Return [X, Y] of the center of cell containing provided text 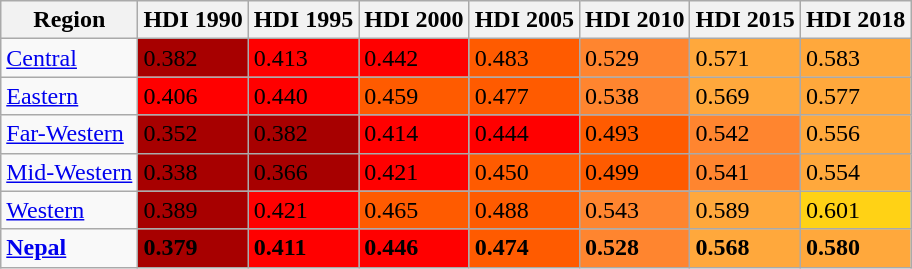
0.366 [303, 172]
0.411 [303, 248]
0.554 [855, 172]
0.338 [193, 172]
0.556 [855, 134]
0.450 [524, 172]
0.442 [414, 58]
0.568 [745, 248]
0.413 [303, 58]
0.352 [193, 134]
0.414 [414, 134]
0.477 [524, 96]
0.379 [193, 248]
HDI 2000 [414, 20]
0.483 [524, 58]
0.474 [524, 248]
0.589 [745, 210]
Eastern [70, 96]
0.601 [855, 210]
HDI 2005 [524, 20]
Far-Western [70, 134]
0.569 [745, 96]
0.542 [745, 134]
HDI 1995 [303, 20]
0.541 [745, 172]
0.389 [193, 210]
Nepal [70, 248]
0.580 [855, 248]
0.465 [414, 210]
0.571 [745, 58]
0.529 [635, 58]
0.406 [193, 96]
0.528 [635, 248]
HDI 2010 [635, 20]
0.459 [414, 96]
0.543 [635, 210]
0.583 [855, 58]
0.446 [414, 248]
HDI 2018 [855, 20]
0.577 [855, 96]
0.488 [524, 210]
Western [70, 210]
Region [70, 20]
Central [70, 58]
0.440 [303, 96]
0.444 [524, 134]
HDI 1990 [193, 20]
HDI 2015 [745, 20]
0.538 [635, 96]
0.493 [635, 134]
Mid-Western [70, 172]
0.499 [635, 172]
